Identify which cell holds the provided text, then report its [X, Y] central coordinate. 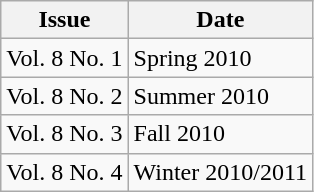
Spring 2010 [220, 58]
Vol. 8 No. 3 [64, 134]
Issue [64, 20]
Summer 2010 [220, 96]
Date [220, 20]
Vol. 8 No. 1 [64, 58]
Vol. 8 No. 4 [64, 172]
Winter 2010/2011 [220, 172]
Fall 2010 [220, 134]
Vol. 8 No. 2 [64, 96]
